For the text-containing cell, return its midpoint in [X, Y] coordinate format. 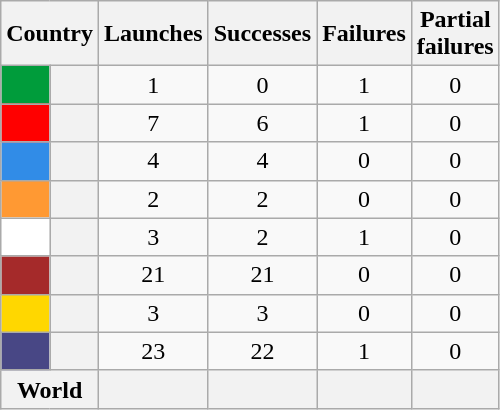
22 [262, 351]
23 [153, 351]
Launches [153, 34]
World [50, 389]
7 [153, 123]
Failures [364, 34]
Successes [262, 34]
6 [262, 123]
Partial failures [455, 34]
Country [50, 34]
